Extract the (x, y) coordinate from the center of the cell holding the provided text.  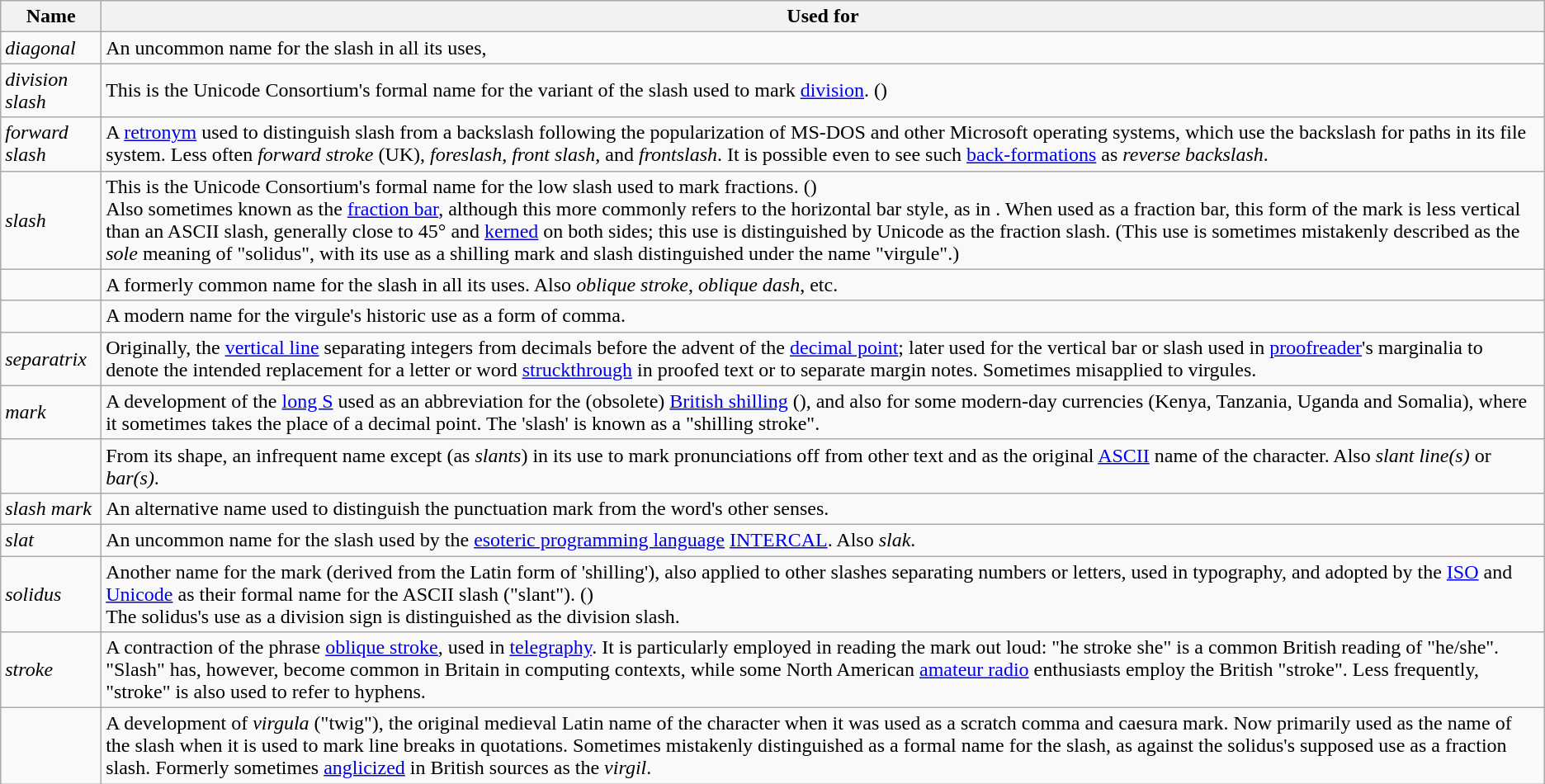
An uncommon name for the slash used by the esoteric programming language INTERCAL. Also slak. (824, 540)
division slash (51, 91)
slash (51, 220)
Used for (824, 17)
mark (51, 413)
forward slash (51, 144)
Name (51, 17)
slash mark (51, 508)
separatrix (51, 358)
This is the Unicode Consortium's formal name for the variant of the slash used to mark division. () (824, 91)
An uncommon name for the slash in all its uses, (824, 48)
slat (51, 540)
A modern name for the virgule's historic use as a form of comma. (824, 316)
diagonal (51, 48)
A formerly common name for the slash in all its uses. Also oblique stroke, oblique dash, etc. (824, 285)
stroke (51, 670)
An alternative name used to distinguish the punctuation mark from the word's other senses. (824, 508)
solidus (51, 594)
